Output the [X, Y] coordinate of the center of the cell containing the given text.  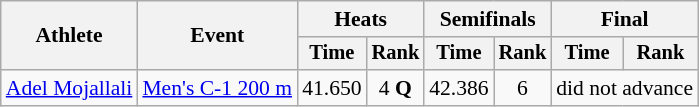
did not advance [624, 88]
Event [217, 36]
Heats [360, 19]
Adel Mojallali [70, 88]
41.650 [332, 88]
Men's C-1 200 m [217, 88]
Final [624, 19]
6 [523, 88]
42.386 [458, 88]
Semifinals [488, 19]
4 Q [396, 88]
Athlete [70, 36]
